Pinpoint the cell where the given text exists, returning its (x, y) midpoint coordinate. 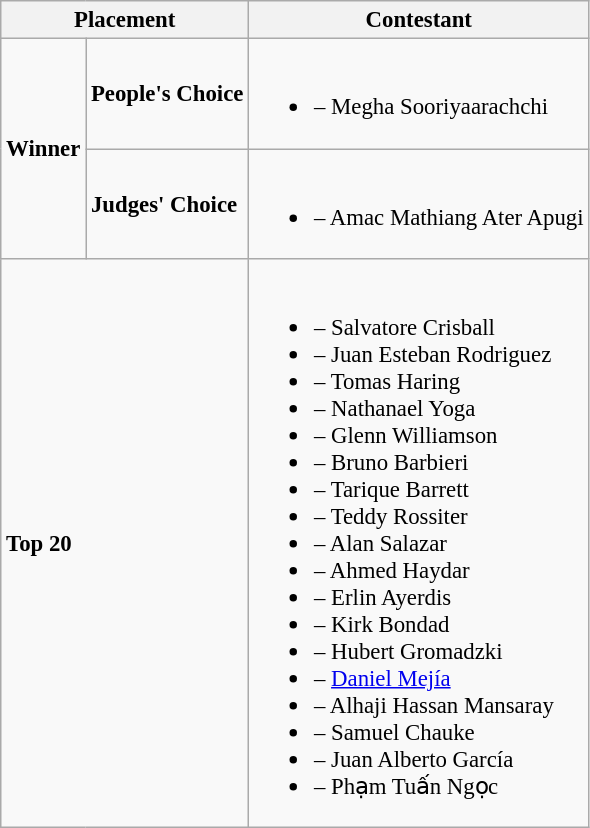
People's Choice (168, 94)
Winner (44, 149)
– Amac Mathiang Ater Apugi (419, 204)
Top 20 (125, 544)
Placement (125, 20)
Contestant (419, 20)
– Megha Sooriyaarachchi (419, 94)
Judges' Choice (168, 204)
